Return the [X, Y] coordinate for the center point of the cell that contains the specified text.  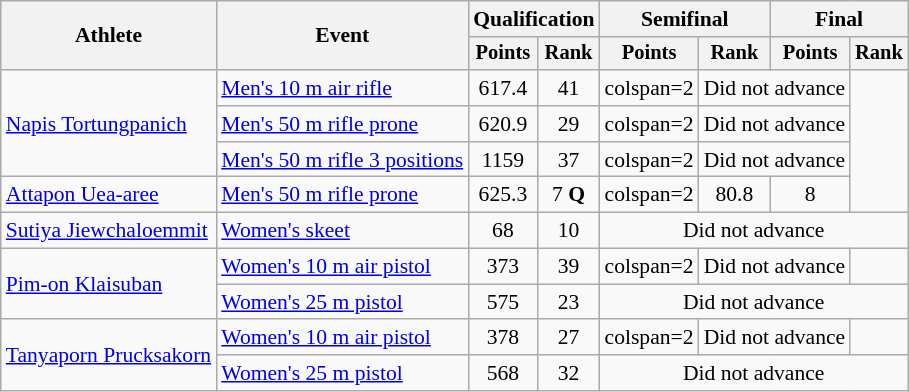
Pim-on Klaisuban [108, 284]
Men's 50 m rifle 3 positions [342, 160]
575 [502, 302]
29 [569, 124]
Women's skeet [342, 231]
10 [569, 231]
7 Q [569, 195]
620.9 [502, 124]
Semifinal [686, 19]
373 [502, 267]
617.4 [502, 88]
Sutiya Jiewchaloemmit [108, 231]
Athlete [108, 36]
32 [569, 373]
625.3 [502, 195]
1159 [502, 160]
Event [342, 36]
Napis Tortungpanich [108, 124]
27 [569, 338]
Tanyaporn Prucksakorn [108, 356]
Qualification [534, 19]
Men's 10 m air rifle [342, 88]
568 [502, 373]
37 [569, 160]
39 [569, 267]
68 [502, 231]
80.8 [735, 195]
Final [839, 19]
Attapon Uea-aree [108, 195]
41 [569, 88]
8 [810, 195]
23 [569, 302]
378 [502, 338]
